From the cell containing the given text, extract its center point as [x, y] coordinate. 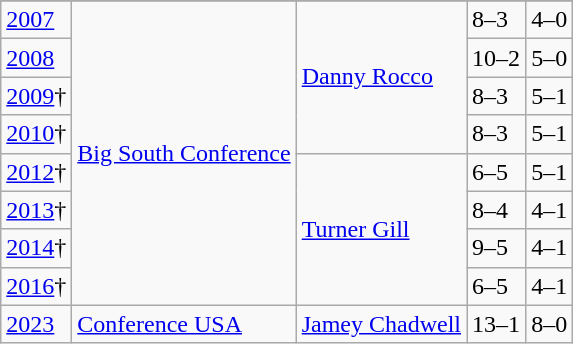
Jamey Chadwell [381, 324]
2010† [36, 134]
Big South Conference [184, 153]
8–0 [550, 324]
13–1 [496, 324]
2013† [36, 210]
4–0 [550, 20]
2012† [36, 172]
5–0 [550, 58]
2023 [36, 324]
9–5 [496, 248]
2016† [36, 286]
Danny Rocco [381, 77]
2009† [36, 96]
2007 [36, 20]
2008 [36, 58]
8–4 [496, 210]
Conference USA [184, 324]
10–2 [496, 58]
2014† [36, 248]
Turner Gill [381, 229]
